Scan for the cell matching the given text and deliver its [x, y] coordinate at center. 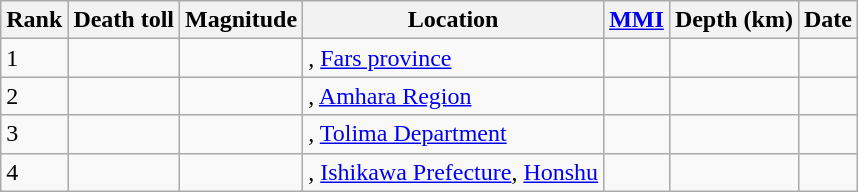
2 [34, 96]
4 [34, 172]
, Fars province [454, 58]
MMI [637, 20]
, Amhara Region [454, 96]
3 [34, 134]
1 [34, 58]
Location [454, 20]
Death toll [124, 20]
Depth (km) [734, 20]
Date [828, 20]
, Tolima Department [454, 134]
, Ishikawa Prefecture, Honshu [454, 172]
Rank [34, 20]
Magnitude [242, 20]
